Detect which cell encompasses the target text, then output its [X, Y] center coordinate. 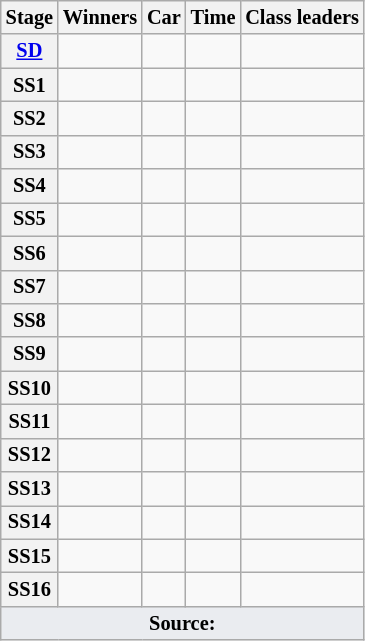
SS1 [30, 85]
Car [164, 17]
Time [214, 17]
SS11 [30, 421]
SS12 [30, 455]
SS8 [30, 320]
SS5 [30, 219]
SD [30, 51]
SS16 [30, 589]
SS7 [30, 287]
SS15 [30, 556]
Source: [182, 623]
Class leaders [302, 17]
SS9 [30, 354]
SS10 [30, 388]
SS6 [30, 253]
SS2 [30, 118]
Winners [100, 17]
SS3 [30, 152]
Stage [30, 17]
SS14 [30, 522]
SS4 [30, 186]
SS13 [30, 489]
